Extract the (x, y) coordinate from the center of the cell holding the provided text.  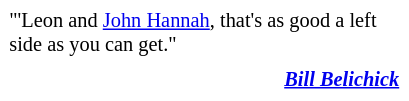
Bill Belichick (204, 80)
"'Leon and John Hannah, that's as good a left side as you can get." (204, 34)
